Identify which cell holds the provided text, then report its [X, Y] central coordinate. 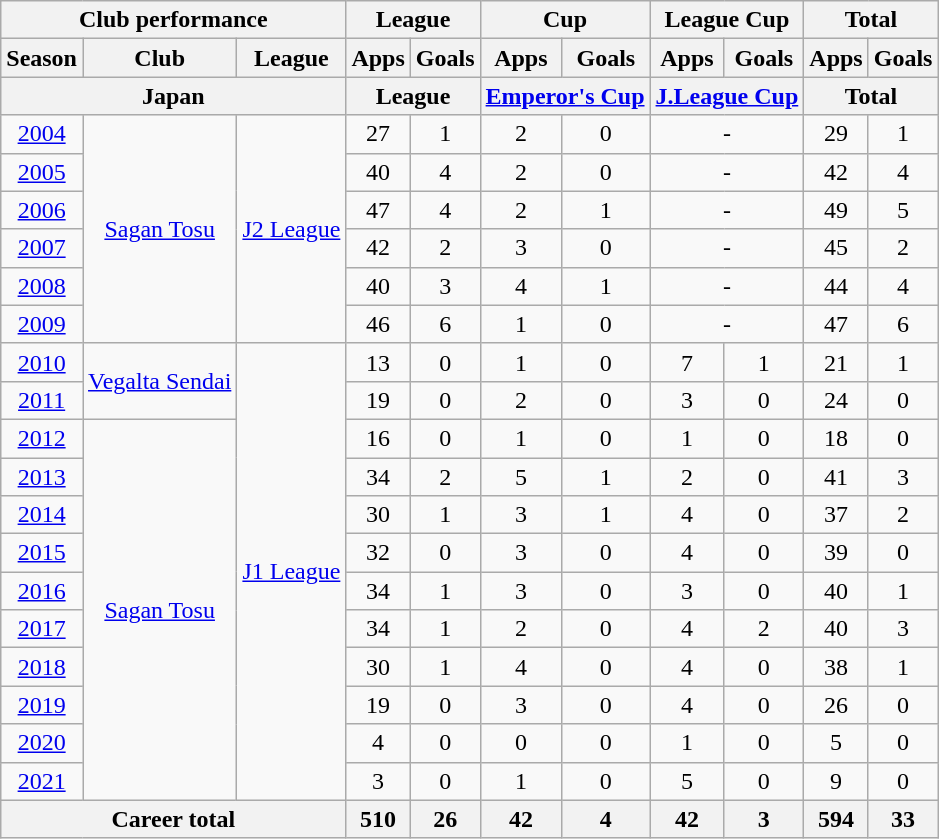
Club performance [174, 20]
2021 [42, 781]
2009 [42, 324]
37 [836, 515]
2007 [42, 248]
2018 [42, 667]
24 [836, 400]
18 [836, 438]
2013 [42, 477]
2006 [42, 210]
League Cup [727, 20]
Emperor's Cup [565, 96]
2005 [42, 172]
Japan [174, 96]
2016 [42, 591]
33 [903, 819]
38 [836, 667]
2008 [42, 286]
J.League Cup [727, 96]
Career total [174, 819]
Club [159, 58]
29 [836, 134]
45 [836, 248]
46 [378, 324]
Cup [565, 20]
13 [378, 362]
2004 [42, 134]
39 [836, 553]
49 [836, 210]
2017 [42, 629]
2010 [42, 362]
7 [687, 362]
32 [378, 553]
44 [836, 286]
2014 [42, 515]
9 [836, 781]
16 [378, 438]
2012 [42, 438]
Vegalta Sendai [159, 381]
21 [836, 362]
41 [836, 477]
J2 League [292, 229]
594 [836, 819]
27 [378, 134]
2019 [42, 705]
2020 [42, 743]
Season [42, 58]
J1 League [292, 572]
2011 [42, 400]
510 [378, 819]
2015 [42, 553]
